Pinpoint the cell where the given text exists, returning its (X, Y) midpoint coordinate. 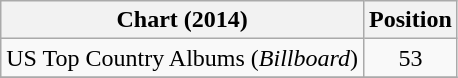
53 (411, 58)
US Top Country Albums (Billboard) (182, 58)
Position (411, 20)
Chart (2014) (182, 20)
